Scan for the cell matching the given text and deliver its [X, Y] coordinate at center. 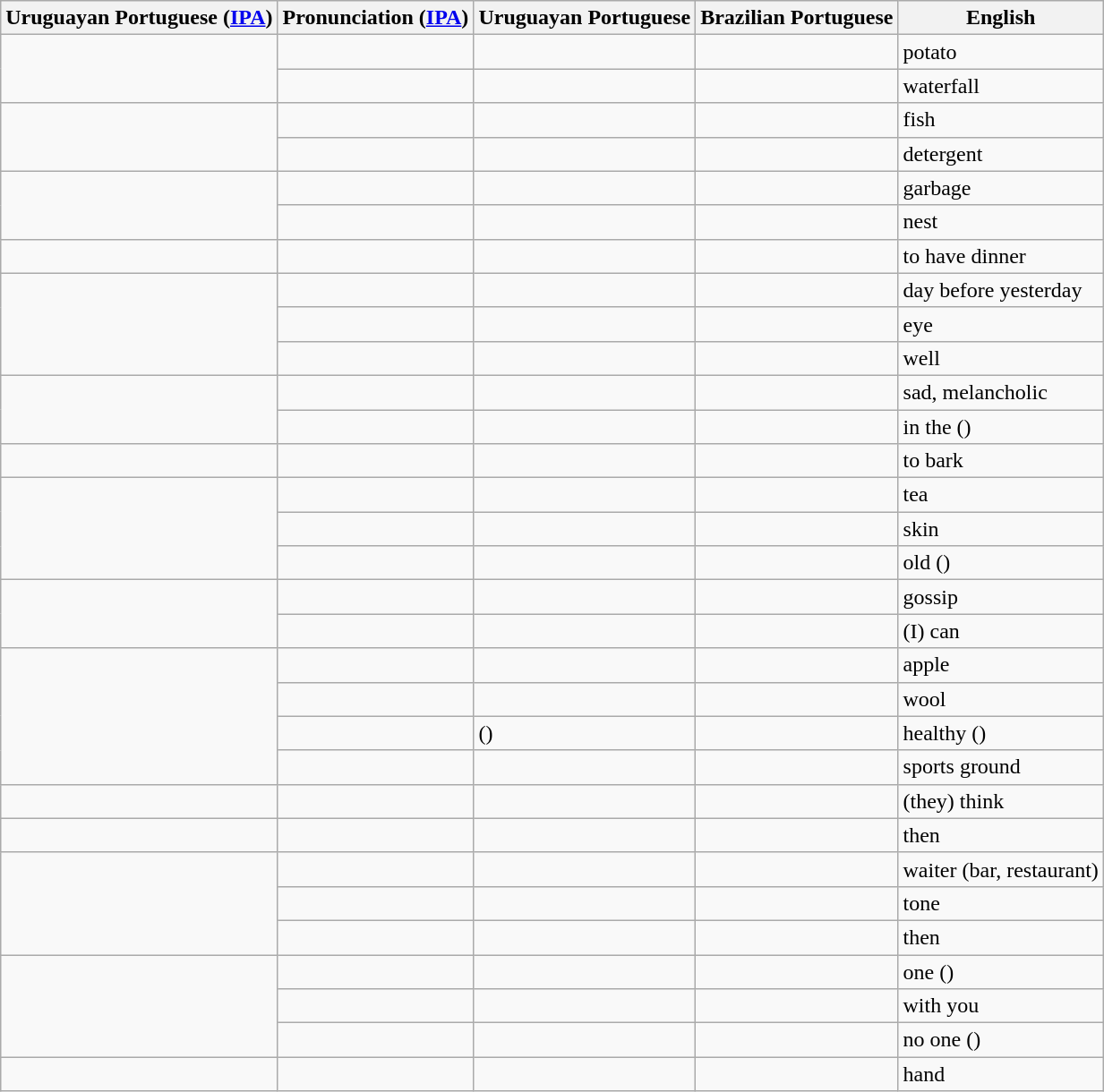
nest [1001, 222]
(they) think [1001, 801]
wool [1001, 699]
day before yesterday [1001, 290]
Pronunciation (IPA) [376, 18]
waterfall [1001, 86]
hand [1001, 1074]
old () [1001, 563]
to have dinner [1001, 256]
healthy () [1001, 733]
with you [1001, 1006]
to bark [1001, 461]
gossip [1001, 597]
skin [1001, 529]
Brazilian Portuguese [797, 18]
English [1001, 18]
potato [1001, 52]
eye [1001, 324]
tea [1001, 495]
well [1001, 358]
one () [1001, 971]
detergent [1001, 154]
apple [1001, 665]
garbage [1001, 188]
fish [1001, 120]
Uruguayan Portuguese (IPA) [140, 18]
sad, melancholic [1001, 392]
(I) can [1001, 631]
() [585, 733]
sports ground [1001, 767]
in the () [1001, 427]
waiter (bar, restaurant) [1001, 869]
Uruguayan Portuguese [585, 18]
no one () [1001, 1040]
tone [1001, 903]
